From the cell containing the given text, extract its center point as (X, Y) coordinate. 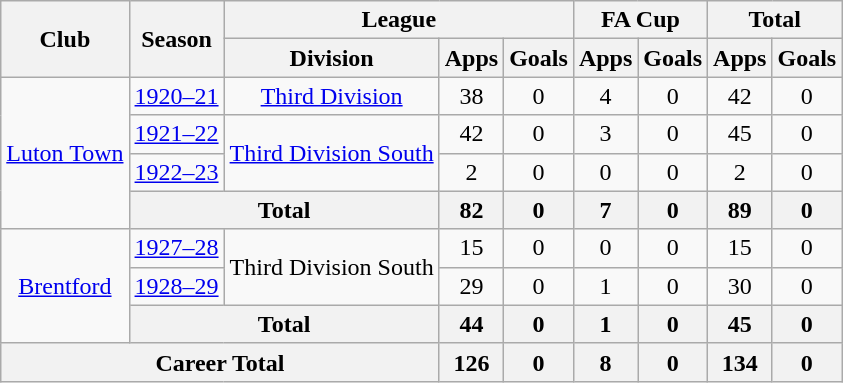
Club (65, 39)
League (398, 20)
1928–29 (176, 286)
Luton Town (65, 153)
1921–22 (176, 134)
89 (740, 210)
Brentford (65, 286)
126 (471, 362)
44 (471, 324)
30 (740, 286)
Career Total (220, 362)
1920–21 (176, 96)
1927–28 (176, 248)
Third Division (332, 96)
1922–23 (176, 172)
38 (471, 96)
134 (740, 362)
82 (471, 210)
4 (605, 96)
7 (605, 210)
FA Cup (640, 20)
8 (605, 362)
29 (471, 286)
Season (176, 39)
3 (605, 134)
Division (332, 58)
